Extract the (X, Y) coordinate from the center of the cell holding the provided text.  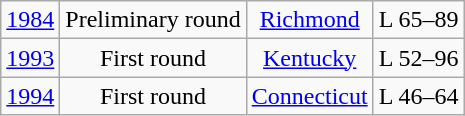
L 52–96 (418, 58)
Connecticut (310, 96)
Richmond (310, 20)
1994 (30, 96)
1984 (30, 20)
Preliminary round (153, 20)
Kentucky (310, 58)
L 65–89 (418, 20)
L 46–64 (418, 96)
1993 (30, 58)
